From the cell containing the given text, extract its center point as [X, Y] coordinate. 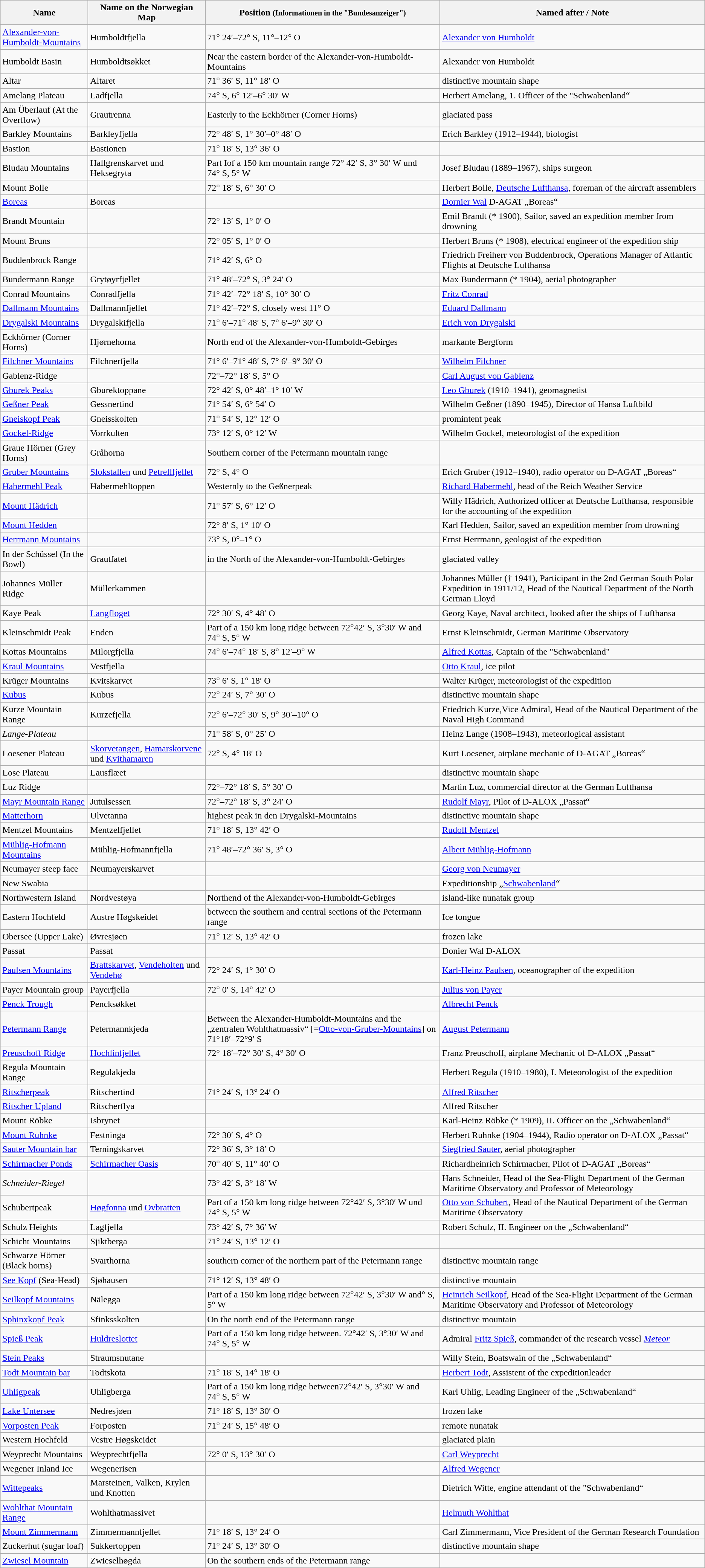
Karl Hedden, Sailor, saved an expedition member from drowning [572, 525]
Gburektoppane [147, 390]
72° 42′ S, 0° 48′–1° 10′ W [323, 390]
Dietrich Witte, engine attendant of the "Schwabenland“ [572, 1488]
Habermehltoppen [147, 486]
71° 48′–72° 36′ S, 3° O [323, 849]
Øvresjøen [147, 936]
Payer Mountain group [44, 990]
Eduard Dallmann [572, 308]
Bastionen [147, 148]
Rudolf Mayr, Pilot of D-ALOX „Passat“ [572, 802]
Paulsen Mountains [44, 970]
Marsteinen, Valken, Krylen und Knotten [147, 1488]
Helmuth Wohlthat [572, 1513]
Johannes Müller († 1941), Participant in the 2nd German South Polar Expedition in 1911/12, Head of the Nautical Department of the North German Lloyd [572, 589]
71° 18′ S, 14° 18′ O [323, 1372]
72° 18′ S, 6° 30′ O [323, 187]
Mount Bolle [44, 187]
Grautfatet [147, 559]
Graue Hörner (Grey Horns) [44, 452]
Position (Informationen in the "Bundesanzeiger") [323, 13]
Schwarze Hörner (Black horns) [44, 1261]
On the southern ends of the Petermann range [323, 1560]
Grytøyrfjellet [147, 280]
72° 0′ S, 14° 42′ O [323, 990]
72° 13′ S, 1° 0′ O [323, 221]
Wegener Inland Ice [44, 1469]
Heinrich Seilkopf, Head of the Sea-Flight Department of the German Maritime Observatory and Professor of Meteorology [572, 1299]
Langfloget [147, 613]
Svarthorna [147, 1261]
71° 24′ S, 15° 48′ O [323, 1426]
Sukkertoppen [147, 1546]
Kottas Mountains [44, 652]
Mount Hedden [44, 525]
72° 24′ S, 7° 30′ O [323, 695]
Wittepeaks [44, 1488]
remote nunatak [572, 1426]
70° 40′ S, 11° 40′ O [323, 1164]
Ernst Kleinschmidt, German Maritime Observatory [572, 632]
Weyprechtfjella [147, 1454]
Müllerkammen [147, 589]
Regulakjeda [147, 1072]
Southern corner of the Petermann mountain range [323, 452]
Near the eastern border of the Alexander-von-Humboldt-Mountains [323, 62]
Lagfjella [147, 1227]
Northwestern Island [44, 898]
Hans Schneider, Head of the Sea-Flight Department of the German Maritime Observatory and Professor of Meteorology [572, 1183]
Walter Krüger, meteorologist of the expedition [572, 681]
Sjiktberga [147, 1241]
72° 8′ S, 1° 10′ O [323, 525]
71° 48′–72° S, 3° 24′ O [323, 280]
Part of a 150 km long ridge between 72°42′ S, 3°30′ W und 74° S, 5° W [323, 1207]
Otto von Schubert, Head of the Nautical Department of the German Maritime Observatory [572, 1207]
Herbert Bolle, Deutsche Lufthansa, foreman of the aircraft assemblers [572, 187]
Eckhörner (Corner Horns) [44, 342]
Brattskarvet, Vendeholten und Vendehø [147, 970]
72°–72° 18′ S, 3° 24′ O [323, 802]
Pencksøkket [147, 1004]
Richardheinrich Schirmacher, Pilot of D-AGAT „Boreas“ [572, 1164]
72° 0′ S, 13° 30′ O [323, 1454]
Høgfonna und Ovbratten [147, 1207]
Herbert Todt, Assistent of the expeditionleader [572, 1372]
72° 48′ S, 1° 30′–0° 48′ O [323, 134]
Named after / Note [572, 13]
Humboldtsøkket [147, 62]
Enden [147, 632]
74° 6′–74° 18′ S, 8° 12′–9° W [323, 652]
Mount Zimmermann [44, 1532]
Ice tongue [572, 917]
Erich von Drygalski [572, 323]
71° 24′–72° S, 11°–12° O [323, 37]
island-like nunatak group [572, 898]
73° 12′ S, 0° 12′ W [323, 433]
Mount Ruhnke [44, 1135]
Humboldt Basin [44, 62]
Festninga [147, 1135]
Name on the Norwegian Map [147, 13]
Filchner Mountains [44, 361]
Part of a 150 km long ridge between. 72°42′ S, 3°30′ W and 74° S, 5° W [323, 1339]
72° S, 4° O [323, 472]
73° 42′ S, 7° 36′ W [323, 1227]
72° S, 4° 18′ O [323, 753]
Slokstallen und Petrellfjellet [147, 472]
August Petermann [572, 1028]
Schicht Mountains [44, 1241]
Kvitskarvet [147, 681]
Herrmann Mountains [44, 540]
Seilkopf Mountains [44, 1299]
Huldreslottet [147, 1339]
Erich Barkley (1912–1944), biologist [572, 134]
Nordvestøya [147, 898]
Dallmann Mountains [44, 308]
72° 30′ S, 4° 48′ O [323, 613]
Herbert Amelang, 1. Officer of the "Schwabenland“ [572, 95]
Herbert Bruns (* 1908), electrical engineer of the expedition ship [572, 241]
Herbert Regula (1910–1980), I. Meteorologist of the expedition [572, 1072]
71° 24′ S, 13° 24′ O [323, 1092]
72° 18′–72° 30′ S, 4° 30′ O [323, 1053]
Richard Habermehl, head of the Reich Weather Service [572, 486]
Sjøhausen [147, 1280]
Kraul Mountains [44, 666]
Payerfjella [147, 990]
Forposten [147, 1426]
71° 18′ S, 13° 36′ O [323, 148]
Rudolf Mentzel [572, 830]
Uhligpeak [44, 1392]
Altar [44, 81]
72°–72° 18′ S, 5° 30′ O [323, 787]
Friedrich Kurze,Vice Admiral, Head of the Nautical Department of the Naval High Command [572, 714]
Matterhorn [44, 816]
Grautrenna [147, 115]
southern corner of the northern part of the Petermann range [323, 1261]
Drygalski Mountains [44, 323]
Johannes Müller Ridge [44, 589]
Austre Høgskeidet [147, 917]
Ritscherflya [147, 1106]
Part Iof a 150 km mountain range 72° 42′ S, 3° 30′ W und 74° S, 5° W [323, 168]
New Swabia [44, 883]
Gruber Mountains [44, 472]
71° 12′ S, 13° 42′ O [323, 936]
distinctive mountain range [572, 1261]
See Kopf (Sea-Head) [44, 1280]
Petermann Range [44, 1028]
Heinz Lange (1908–1943), meteorlogical assistant [572, 734]
Conrad Mountains [44, 294]
Erich Gruber (1912–1940), radio operator on D-AGAT „Boreas“ [572, 472]
Willy Stein, Boatswain of the „Schwabenland“ [572, 1358]
North end of the Alexander-von-Humboldt-Gebirges [323, 342]
in the North of the Alexander-von-Humboldt-Gebirges [323, 559]
Neumayerskarvet [147, 869]
Eastern Hochfeld [44, 917]
Name [44, 13]
Robert Schulz, II. Engineer on the „Schwabenland“ [572, 1227]
Emil Brandt (* 1900), Sailor, saved an expedition member from drowning [572, 221]
Zwieselhøgda [147, 1560]
Terningskarvet [147, 1149]
Gneiskopf Peak [44, 419]
Barkleyfjella [147, 134]
Habermehl Peak [44, 486]
Skorvetangen, Hamarskorvene und Kvithamaren [147, 753]
Geßner Peak [44, 404]
Karl Uhlig, Leading Engineer of the „Schwabenland“ [572, 1392]
Carl August von Gablenz [572, 376]
Obersee (Upper Lake) [44, 936]
Vestfjella [147, 666]
Kleinschmidt Peak [44, 632]
Northend of the Alexander-von-Humboldt-Gebirges [323, 898]
Franz Preuschoff, airplane Mechanic of D-ALOX „Passat“ [572, 1053]
71° 42′–72° S, closely west 11° O [323, 308]
Ernst Herrmann, geologist of the expedition [572, 540]
Gockel-Ridge [44, 433]
Wohlthatmassivet [147, 1513]
Westernly to the Geßnerpeak [323, 486]
Ulvetanna [147, 816]
Conradfjella [147, 294]
Vestre Høgskeidet [147, 1440]
In der Schüssel (In the Bowl) [44, 559]
glaciated pass [572, 115]
Gburek Peaks [44, 390]
Mühlig-Hofmannfjella [147, 849]
Loesener Plateau [44, 753]
Leo Gburek (1910–1941), geomagnetist [572, 390]
Kaye Peak [44, 613]
Gablenz-Ridge [44, 376]
Herbert Ruhnke (1904–1944), Radio operator on D-ALOX „Passat“ [572, 1135]
Part of a 150 km long ridge between 72°42′ S, 3°30′ W and° S, 5° W [323, 1299]
Gråhorna [147, 452]
Part of a 150 km long ridge between72°42′ S, 3°30′ W and 74° S, 5° W [323, 1392]
71° 18′ S, 13° 42′ O [323, 830]
Altaret [147, 81]
71° 12′ S, 13° 48′ O [323, 1280]
Milorgfjella [147, 652]
On the north end of the Petermann range [323, 1319]
Mount Röbke [44, 1121]
Alexander-von-Humboldt-Mountains [44, 37]
Albert Mühlig-Hofmann [572, 849]
72° 36′ S, 3° 18′ O [323, 1149]
Regula Mountain Range [44, 1072]
73° S, 0°–1° O [323, 540]
Penck Trough [44, 1004]
Barkley Mountains [44, 134]
Amelang Plateau [44, 95]
Ritscherpeak [44, 1092]
Mayr Mountain Range [44, 802]
Zwiesel Mountain [44, 1560]
Humboldtfjella [147, 37]
Bludau Mountains [44, 168]
highest peak in den Drygalski-Mountains [323, 816]
Schubertpeak [44, 1207]
Zimmermannfjellet [147, 1532]
Albrecht Penck [572, 1004]
Spieß Peak [44, 1339]
Weyprecht Mountains [44, 1454]
Ritschertind [147, 1092]
Western Hochfeld [44, 1440]
Karl-Heinz Paulsen, oceanographer of the expedition [572, 970]
72° 6′–72° 30′ S, 9° 30′–10° O [323, 714]
Jutulsessen [147, 802]
71° 58′ S, 0° 25′ O [323, 734]
Fritz Conrad [572, 294]
Am Überlauf (At the Overflow) [44, 115]
Neumayer steep face [44, 869]
Buddenbrock Range [44, 260]
Mount Bruns [44, 241]
promintent peak [572, 419]
73° 6′ S, 1° 18′ O [323, 681]
71° 54′ S, 6° 54′ O [323, 404]
Wegenerisen [147, 1469]
Schirmacher Ponds [44, 1164]
Uhligberga [147, 1392]
Wilhelm Gockel, meteorologist of the expedition [572, 433]
glaciated valley [572, 559]
Alfred Wegener [572, 1469]
Easterly to the Eckhörner (Corner Horns) [323, 115]
71° 57′ S, 6° 12′ O [323, 506]
Sphinxkopf Peak [44, 1319]
Hjørnehorna [147, 342]
Zuckerhut (sugar loaf) [44, 1546]
Sfinksskolten [147, 1319]
72°–72° 18′ S, 5° O [323, 376]
Stein Peaks [44, 1358]
71° 18′ S, 13° 24′ O [323, 1532]
Kurzefjella [147, 714]
71° 42′–72° 18′ S, 10° 30′ O [323, 294]
Kurt Loesener, airplane mechanic of D-AGAT „Boreas“ [572, 753]
Lake Untersee [44, 1411]
Lange-Plateau [44, 734]
71° 24′ S, 13° 30′ O [323, 1546]
Carl Zimmermann, Vice President of the German Research Foundation [572, 1532]
71° 42′ S, 6° O [323, 260]
between the southern and central sections of the Petermann range [323, 917]
Dornier Wal D-AGAT „Boreas“ [572, 202]
Nedresjøen [147, 1411]
Josef Bludau (1889–1967), ships surgeon [572, 168]
Georg Kaye, Naval architect, looked after the ships of Lufthansa [572, 613]
Admiral Fritz Spieß, commander of the research vessel Meteor [572, 1339]
72° 05′ S, 1° 0′ O [323, 241]
71° 24′ S, 13° 12′ O [323, 1241]
Brandt Mountain [44, 221]
71° 18′ S, 13° 30′ O [323, 1411]
Martin Luz, commercial director at the German Lufthansa [572, 787]
Mühlig-Hofmann Mountains [44, 849]
Between the Alexander-Humboldt-Mountains and the „zentralen Wohlthatmassiv“ [=Otto-von-Gruber-Mountains] on 71°18′–72°9′ S [323, 1028]
Todt Mountain bar [44, 1372]
Willy Hädrich, Authorized officer at Deutsche Lufthansa, responsible for the accounting of the expedition [572, 506]
Schneider-Riegel [44, 1183]
Hochlinfjellet [147, 1053]
Hallgrenskarvet und Heksegryta [147, 168]
Krüger Mountains [44, 681]
Schirmacher Oasis [147, 1164]
Vorrkulten [147, 433]
Bundermann Range [44, 280]
Julius von Payer [572, 990]
Gneisskolten [147, 419]
glaciated plain [572, 1440]
Donier Wal D-ALOX [572, 951]
markante Bergform [572, 342]
Sauter Mountain bar [44, 1149]
Lose Plateau [44, 773]
Karl-Heinz Röbke (* 1909), II. Officer on the „Schwabenland“ [572, 1121]
Ritscher Upland [44, 1106]
74° S, 6° 12′–6° 30′ W [323, 95]
73° 42′ S, 3° 18′ W [323, 1183]
Mentzel Mountains [44, 830]
Bastion [44, 148]
72° 30′ S, 4° O [323, 1135]
Friedrich Freiherr von Buddenbrock, Operations Manager of Atlantic Flights at Deutsche Lufthansa [572, 260]
Gessnertind [147, 404]
Straumsnutane [147, 1358]
Expeditionship „Schwabenland“ [572, 883]
Max Bundermann (* 1904), aerial photographer [572, 280]
Luz Ridge [44, 787]
Wohlthat Mountain Range [44, 1513]
Carl Weyprecht [572, 1454]
Kurze Mountain Range [44, 714]
Siegfried Sauter, aerial photographer [572, 1149]
Ladfjella [147, 95]
Mentzelfjellet [147, 830]
Mount Hädrich [44, 506]
Georg von Neumayer [572, 869]
71° 54′ S, 12° 12′ O [323, 419]
Wilhelm Filchner [572, 361]
Drygalskifjella [147, 323]
Isbrynet [147, 1121]
72° 24′ S, 1° 30′ O [323, 970]
Alfred Kottas, Captain of the "Schwabenland" [572, 652]
Wilhelm Geßner (1890–1945), Director of Hansa Luftbild [572, 404]
Schulz Heights [44, 1227]
Todtskota [147, 1372]
Dallmannfjellet [147, 308]
Filchnerfjella [147, 361]
Otto Kraul, ice pilot [572, 666]
Nälegga [147, 1299]
71° 36′ S, 11° 18′ O [323, 81]
Vorposten Peak [44, 1426]
Part of a 150 km long ridge between 72°42′ S, 3°30′ W and 74° S, 5° W [323, 632]
Preuschoff Ridge [44, 1053]
Lausflæet [147, 773]
Petermannkjeda [147, 1028]
